Extract the [X, Y] coordinate from the center of the cell holding the provided text.  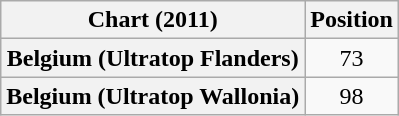
73 [352, 58]
98 [352, 96]
Chart (2011) [153, 20]
Belgium (Ultratop Wallonia) [153, 96]
Belgium (Ultratop Flanders) [153, 58]
Position [352, 20]
